From the cell containing the given text, extract its center point as (X, Y) coordinate. 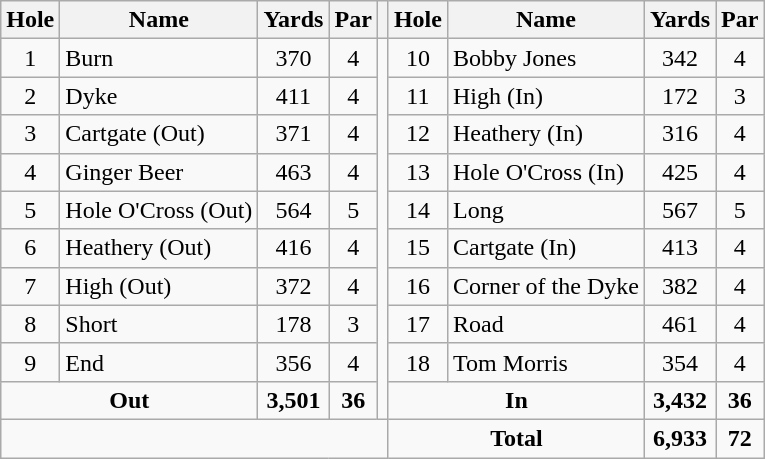
Heathery (Out) (159, 248)
Total (516, 438)
413 (680, 248)
Corner of the Dyke (546, 286)
316 (680, 134)
72 (740, 438)
3,501 (294, 400)
9 (30, 362)
370 (294, 58)
18 (418, 362)
411 (294, 96)
371 (294, 134)
425 (680, 172)
382 (680, 286)
461 (680, 324)
463 (294, 172)
12 (418, 134)
17 (418, 324)
3,432 (680, 400)
Burn (159, 58)
Dyke (159, 96)
15 (418, 248)
6,933 (680, 438)
2 (30, 96)
1 (30, 58)
Hole O'Cross (Out) (159, 210)
342 (680, 58)
372 (294, 286)
In (516, 400)
564 (294, 210)
Short (159, 324)
14 (418, 210)
High (In) (546, 96)
16 (418, 286)
Long (546, 210)
13 (418, 172)
Bobby Jones (546, 58)
567 (680, 210)
Cartgate (Out) (159, 134)
6 (30, 248)
Tom Morris (546, 362)
Cartgate (In) (546, 248)
172 (680, 96)
7 (30, 286)
8 (30, 324)
356 (294, 362)
416 (294, 248)
Hole O'Cross (In) (546, 172)
10 (418, 58)
High (Out) (159, 286)
Ginger Beer (159, 172)
354 (680, 362)
Road (546, 324)
178 (294, 324)
11 (418, 96)
Out (130, 400)
Heathery (In) (546, 134)
End (159, 362)
